For the text-containing cell, return its midpoint in (X, Y) coordinate format. 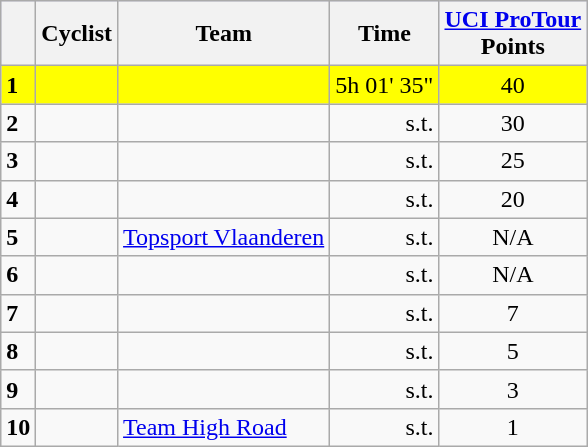
Team High Road (224, 427)
4 (18, 199)
5h 01' 35" (384, 85)
25 (513, 161)
Cyclist (77, 34)
Topsport Vlaanderen (224, 237)
20 (513, 199)
Team (224, 34)
30 (513, 123)
9 (18, 389)
UCI ProTourPoints (513, 34)
2 (18, 123)
8 (18, 351)
6 (18, 275)
10 (18, 427)
Time (384, 34)
40 (513, 85)
